Extract the [X, Y] coordinate from the center of the cell holding the provided text.  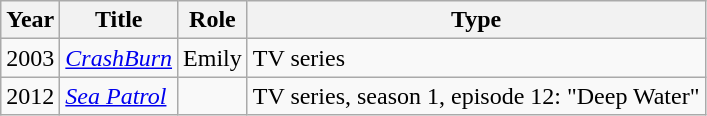
CrashBurn [119, 58]
TV series [476, 58]
2003 [30, 58]
Title [119, 20]
Role [213, 20]
Type [476, 20]
Year [30, 20]
Emily [213, 58]
Sea Patrol [119, 96]
2012 [30, 96]
TV series, season 1, episode 12: "Deep Water" [476, 96]
